From the cell containing the given text, extract its center point as [x, y] coordinate. 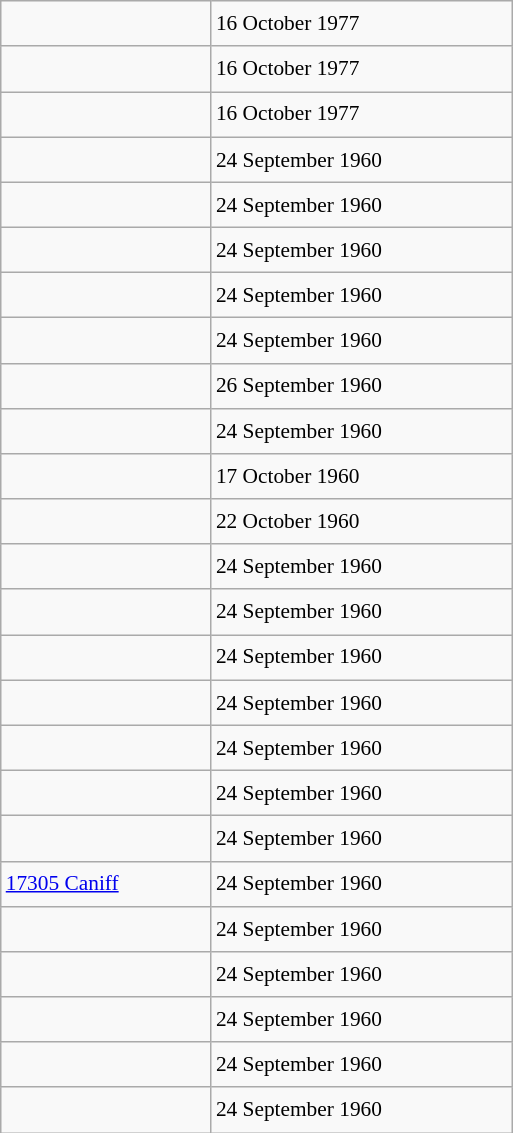
17 October 1960 [362, 476]
17305 Caniff [106, 884]
22 October 1960 [362, 522]
26 September 1960 [362, 386]
